Return the [x, y] coordinate for the center point of the cell that contains the specified text.  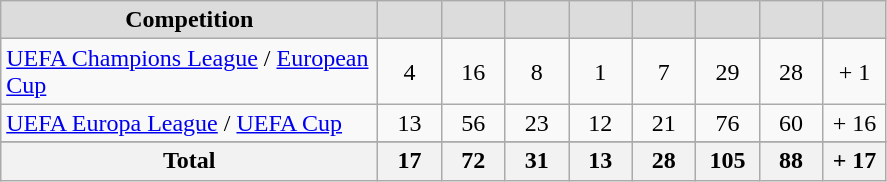
4 [410, 72]
29 [728, 72]
12 [600, 123]
72 [473, 161]
60 [791, 123]
UEFA Champions League / European Cup [190, 72]
21 [664, 123]
105 [728, 161]
1 [600, 72]
Competition [190, 20]
+ 16 [855, 123]
56 [473, 123]
7 [664, 72]
16 [473, 72]
Total [190, 161]
23 [537, 123]
31 [537, 161]
UEFA Europa League / UEFA Cup [190, 123]
17 [410, 161]
88 [791, 161]
+ 1 [855, 72]
76 [728, 123]
+ 17 [855, 161]
8 [537, 72]
